Output the [X, Y] coordinate of the center of the cell containing the given text.  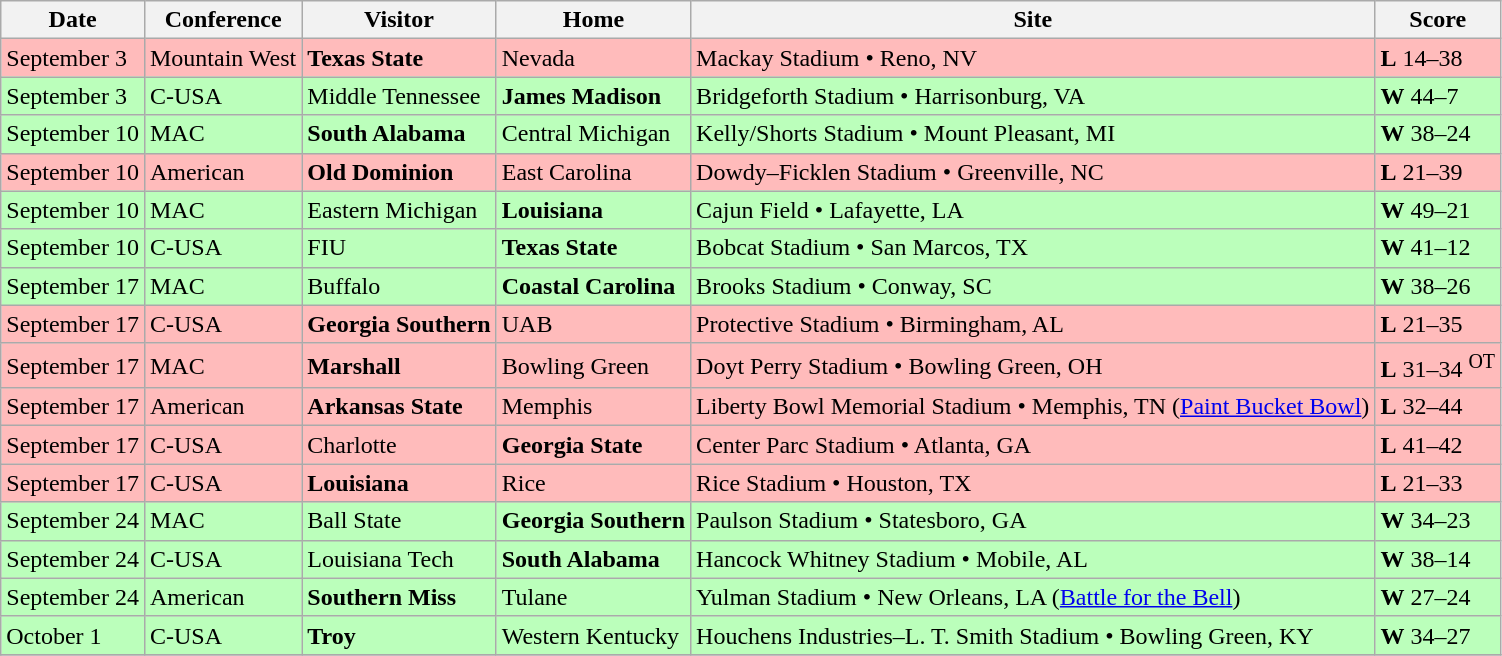
October 1 [73, 635]
L 21–35 [1438, 324]
East Carolina [593, 172]
Doyt Perry Stadium • Bowling Green, OH [1033, 366]
Houchens Industries–L. T. Smith Stadium • Bowling Green, KY [1033, 635]
L 31–34 OT [1438, 366]
Score [1438, 20]
Rice Stadium • Houston, TX [1033, 483]
Mackay Stadium • Reno, NV [1033, 58]
Yulman Stadium • New Orleans, LA (Battle for the Bell) [1033, 597]
FIU [399, 248]
L 21–39 [1438, 172]
Mountain West [222, 58]
W 38–24 [1438, 134]
Eastern Michigan [399, 210]
Conference [222, 20]
Date [73, 20]
Louisiana Tech [399, 559]
Home [593, 20]
Dowdy–Ficklen Stadium • Greenville, NC [1033, 172]
Center Parc Stadium • Atlanta, GA [1033, 445]
L 21–33 [1438, 483]
Southern Miss [399, 597]
W 34–27 [1438, 635]
Troy [399, 635]
W 38–14 [1438, 559]
Central Michigan [593, 134]
L 14–38 [1438, 58]
W 27–24 [1438, 597]
Site [1033, 20]
Hancock Whitney Stadium • Mobile, AL [1033, 559]
Western Kentucky [593, 635]
Protective Stadium • Birmingham, AL [1033, 324]
UAB [593, 324]
Ball State [399, 521]
W 41–12 [1438, 248]
Memphis [593, 407]
Old Dominion [399, 172]
W 44–7 [1438, 96]
Bridgeforth Stadium • Harrisonburg, VA [1033, 96]
Georgia State [593, 445]
Buffalo [399, 286]
Bowling Green [593, 366]
Charlotte [399, 445]
L 41–42 [1438, 445]
Marshall [399, 366]
Middle Tennessee [399, 96]
L 32–44 [1438, 407]
James Madison [593, 96]
W 49–21 [1438, 210]
Liberty Bowl Memorial Stadium • Memphis, TN (Paint Bucket Bowl) [1033, 407]
W 34–23 [1438, 521]
Bobcat Stadium • San Marcos, TX [1033, 248]
Coastal Carolina [593, 286]
W 38–26 [1438, 286]
Visitor [399, 20]
Nevada [593, 58]
Rice [593, 483]
Cajun Field • Lafayette, LA [1033, 210]
Brooks Stadium • Conway, SC [1033, 286]
Tulane [593, 597]
Paulson Stadium • Statesboro, GA [1033, 521]
Arkansas State [399, 407]
Kelly/Shorts Stadium • Mount Pleasant, MI [1033, 134]
